Determine the [x, y] coordinate at the center of the cell enclosing the given text.  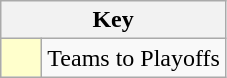
Teams to Playoffs [134, 58]
Key [114, 20]
